Search for the cell housing the specified text and yield its (x, y) center coordinate. 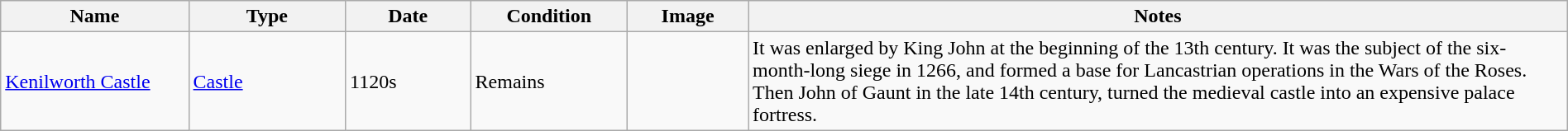
1120s (409, 81)
Name (94, 16)
Date (409, 16)
Castle (266, 81)
Notes (1158, 16)
Type (266, 16)
Condition (549, 16)
Kenilworth Castle (94, 81)
Image (688, 16)
Remains (549, 81)
